Capture the cell that displays the provided text and extract its [X, Y] central coordinate. 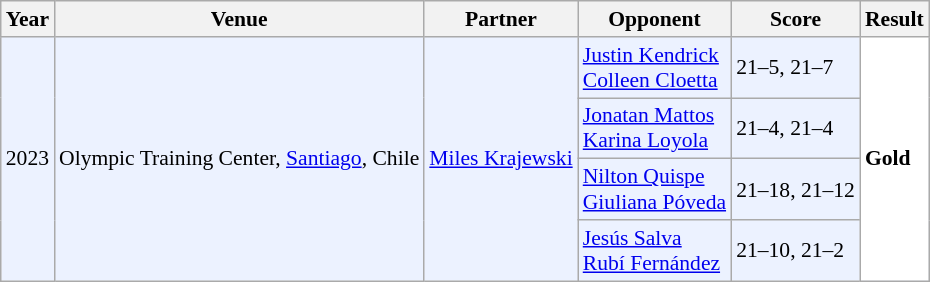
Jesús Salva Rubí Fernández [654, 250]
Gold [894, 159]
Partner [500, 19]
21–10, 21–2 [796, 250]
Miles Krajewski [500, 159]
Venue [239, 19]
Olympic Training Center, Santiago, Chile [239, 159]
2023 [28, 159]
Justin Kendrick Colleen Cloetta [654, 68]
Result [894, 19]
Opponent [654, 19]
Nilton Quispe Giuliana Póveda [654, 190]
Year [28, 19]
Jonatan Mattos Karina Loyola [654, 128]
21–18, 21–12 [796, 190]
21–4, 21–4 [796, 128]
Score [796, 19]
21–5, 21–7 [796, 68]
